From the cell containing the given text, extract its center point as (X, Y) coordinate. 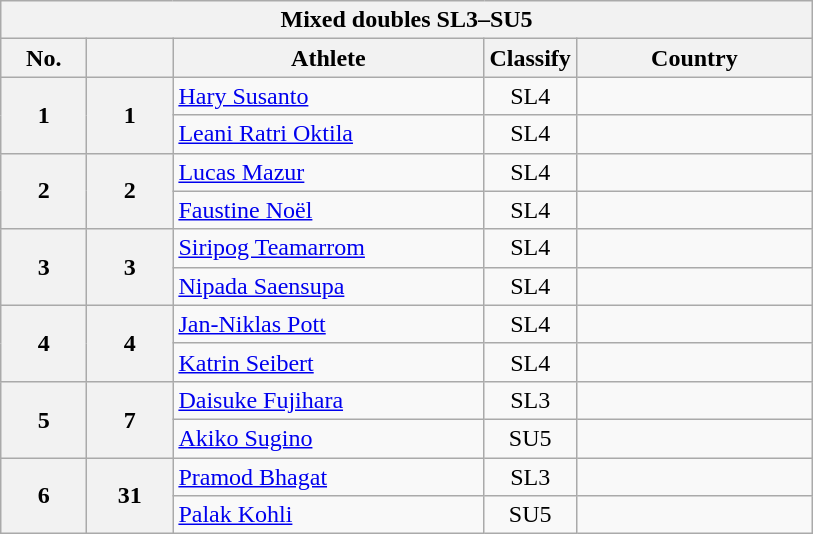
Jan-Niklas Pott (328, 324)
Pramod Bhagat (328, 477)
Katrin Seibert (328, 362)
Mixed doubles SL3–SU5 (407, 20)
31 (130, 496)
Faustine Noël (328, 210)
Palak Kohli (328, 515)
Nipada Saensupa (328, 286)
6 (44, 496)
Akiko Sugino (328, 438)
Siripog Teamarrom (328, 248)
Daisuke Fujihara (328, 400)
Lucas Mazur (328, 172)
5 (44, 419)
Classify (530, 58)
7 (130, 419)
Country (694, 58)
Athlete (328, 58)
Leani Ratri Oktila (328, 134)
Hary Susanto (328, 96)
No. (44, 58)
